Return the [x, y] coordinate for the center point of the cell that contains the specified text.  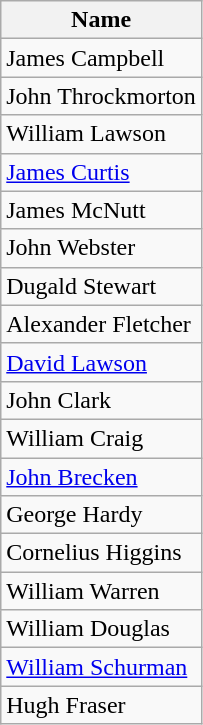
Hugh Fraser [102, 705]
John Throckmorton [102, 96]
George Hardy [102, 515]
William Warren [102, 591]
William Schurman [102, 667]
James Campbell [102, 58]
Dugald Stewart [102, 286]
James McNutt [102, 210]
John Brecken [102, 477]
John Webster [102, 248]
Name [102, 20]
William Douglas [102, 629]
William Craig [102, 438]
Cornelius Higgins [102, 553]
David Lawson [102, 362]
James Curtis [102, 172]
Alexander Fletcher [102, 324]
John Clark [102, 400]
William Lawson [102, 134]
